Locate the cell with the specified text and output its (X, Y) center coordinate. 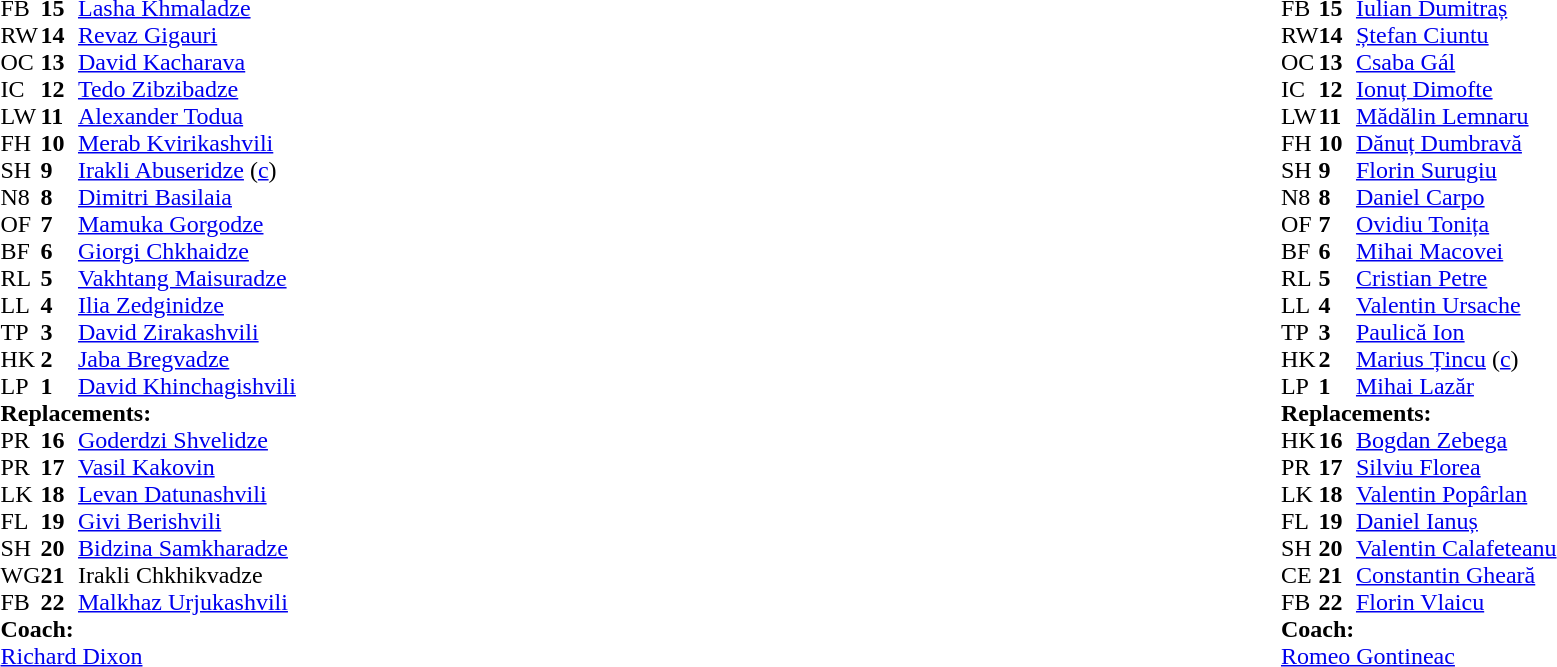
Valentin Popârlan (1456, 494)
Vasil Kakovin (187, 468)
Dimitri Basilaia (187, 198)
Givi Berishvili (187, 522)
CE (1300, 576)
Florin Vlaicu (1456, 602)
Alexander Todua (187, 116)
Ilia Zedginidze (187, 306)
Paulică Ion (1456, 332)
Silviu Florea (1456, 468)
Constantin Gheară (1456, 576)
David Khinchagishvili (187, 386)
Mamuka Gorgodze (187, 224)
Revaz Gigauri (187, 36)
Ștefan Ciuntu (1456, 36)
Tedo Zibzibadze (187, 90)
Jaba Bregvadze (187, 360)
Mihai Macovei (1456, 252)
WG (20, 576)
Levan Datunashvili (187, 494)
Ovidiu Tonița (1456, 224)
Florin Surugiu (1456, 170)
Marius Țincu (c) (1456, 360)
Bidzina Samkharadze (187, 548)
Dănuț Dumbravă (1456, 144)
Mihai Lazăr (1456, 386)
Mădălin Lemnaru (1456, 116)
Valentin Ursache (1456, 306)
Goderdzi Shvelidze (187, 440)
Malkhaz Urjukashvili (187, 602)
Ionuț Dimofte (1456, 90)
Merab Kvirikashvili (187, 144)
Valentin Calafeteanu (1456, 548)
Daniel Ianuș (1456, 522)
Irakli Chkhikvadze (187, 576)
Csaba Gál (1456, 62)
Irakli Abuseridze (c) (187, 170)
David Zirakashvili (187, 332)
Vakhtang Maisuradze (187, 278)
Giorgi Chkhaidze (187, 252)
David Kacharava (187, 62)
Bogdan Zebega (1456, 440)
Daniel Carpo (1456, 198)
Cristian Petre (1456, 278)
